Capture the cell that displays the provided text and extract its [x, y] central coordinate. 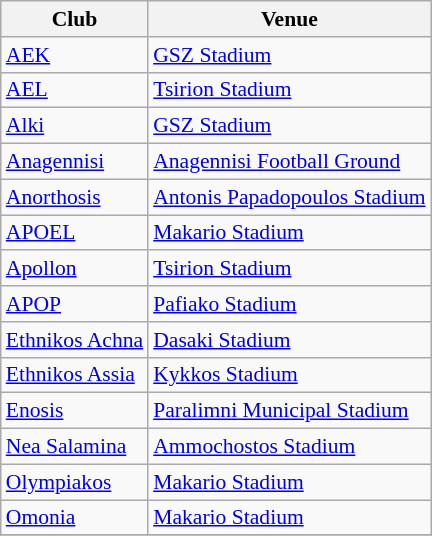
ΑΕΚ [74, 55]
APOEL [74, 233]
Ethnikos Achna [74, 340]
Club [74, 19]
Alki [74, 126]
Kykkos Stadium [289, 375]
Paralimni Municipal Stadium [289, 411]
Olympiakos [74, 482]
Dasaki Stadium [289, 340]
Venue [289, 19]
Anorthosis [74, 197]
Antonis Papadopoulos Stadium [289, 197]
APOP [74, 304]
Ammochostos Stadium [289, 447]
Nea Salamina [74, 447]
Omonia [74, 518]
Apollon [74, 269]
Ethnikos Assia [74, 375]
Anagennisi Football Ground [289, 162]
Enosis [74, 411]
Anagennisi [74, 162]
AEL [74, 90]
Pafiako Stadium [289, 304]
